Return the (x, y) coordinate for the center point of the cell that contains the specified text.  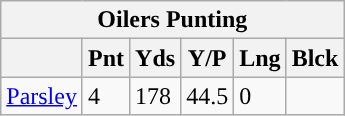
Oilers Punting (172, 20)
Blck (315, 58)
178 (156, 96)
0 (260, 96)
Pnt (106, 58)
Lng (260, 58)
Parsley (42, 96)
Y/P (208, 58)
Yds (156, 58)
4 (106, 96)
44.5 (208, 96)
